Determine the [X, Y] coordinate at the center of the cell enclosing the given text.  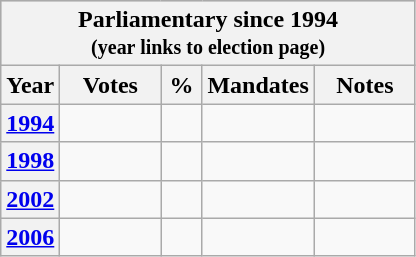
% [182, 85]
Votes [110, 85]
2002 [30, 199]
1994 [30, 123]
Parliamentary since 1994(year links to election page) [208, 34]
Year [30, 85]
Notes [364, 85]
1998 [30, 161]
Mandates [258, 85]
2006 [30, 237]
